Identify which cell holds the provided text, then report its (x, y) central coordinate. 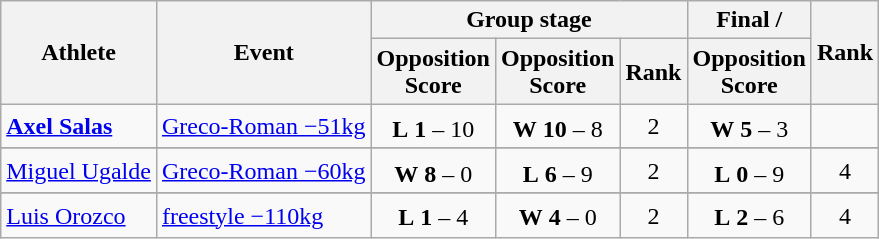
Greco-Roman −60kg (264, 170)
Miguel Ugalde (79, 170)
W 8 – 0 (433, 170)
Event (264, 52)
W 4 – 0 (557, 216)
Group stage (529, 20)
W 10 – 8 (557, 126)
Final / (749, 20)
W 5 – 3 (749, 126)
L 1 – 10 (433, 126)
Axel Salas (79, 126)
L 0 – 9 (749, 170)
Luis Orozco (79, 216)
Athlete (79, 52)
L 1 – 4 (433, 216)
freestyle −110kg (264, 216)
L 6 – 9 (557, 170)
L 2 – 6 (749, 216)
Greco-Roman −51kg (264, 126)
